Return the [x, y] coordinate for the center point of the cell that contains the specified text.  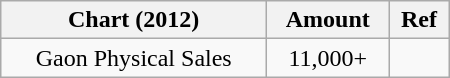
Chart (2012) [134, 20]
Amount [328, 20]
Gaon Physical Sales [134, 58]
11,000+ [328, 58]
Ref [419, 20]
